For the text-containing cell, return its midpoint in [x, y] coordinate format. 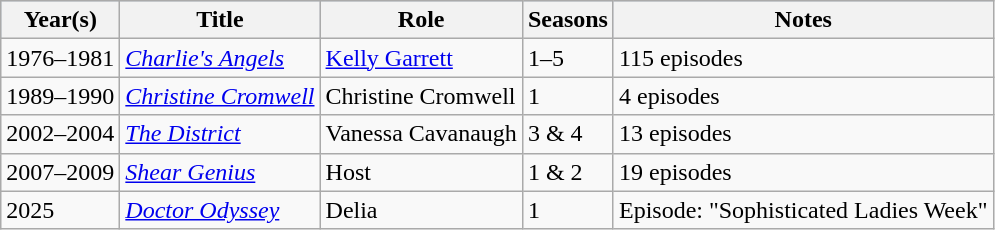
Charlie's Angels [220, 58]
1 & 2 [568, 172]
1–5 [568, 58]
Doctor Odyssey [220, 210]
19 episodes [803, 172]
1989–1990 [60, 96]
2002–2004 [60, 134]
Delia [421, 210]
1976–1981 [60, 58]
Episode: "Sophisticated Ladies Week" [803, 210]
Vanessa Cavanaugh [421, 134]
Title [220, 20]
4 episodes [803, 96]
The District [220, 134]
2025 [60, 210]
3 & 4 [568, 134]
13 episodes [803, 134]
Seasons [568, 20]
Kelly Garrett [421, 58]
Host [421, 172]
115 episodes [803, 58]
Role [421, 20]
Shear Genius [220, 172]
Notes [803, 20]
2007–2009 [60, 172]
Year(s) [60, 20]
